Locate the cell with the specified text and output its (x, y) center coordinate. 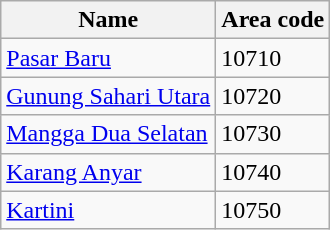
Pasar Baru (108, 58)
10730 (273, 134)
10750 (273, 210)
Gunung Sahari Utara (108, 96)
Kartini (108, 210)
Karang Anyar (108, 172)
10710 (273, 58)
Mangga Dua Selatan (108, 134)
Name (108, 20)
Area code (273, 20)
10720 (273, 96)
10740 (273, 172)
